Detect which cell encompasses the target text, then output its [X, Y] center coordinate. 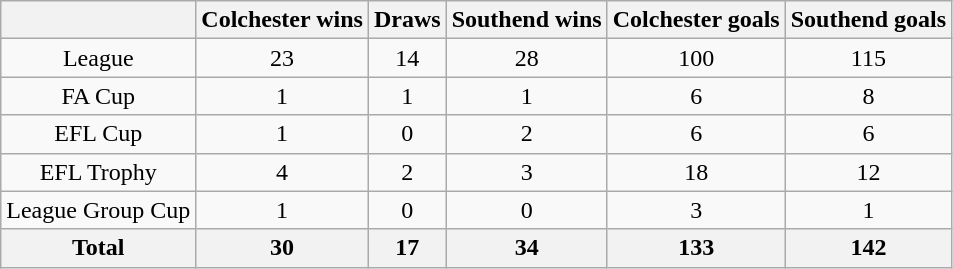
FA Cup [98, 96]
142 [868, 248]
8 [868, 96]
EFL Trophy [98, 172]
Southend wins [526, 20]
18 [696, 172]
14 [407, 58]
28 [526, 58]
Colchester goals [696, 20]
23 [282, 58]
100 [696, 58]
115 [868, 58]
17 [407, 248]
34 [526, 248]
League [98, 58]
Draws [407, 20]
12 [868, 172]
30 [282, 248]
133 [696, 248]
Total [98, 248]
4 [282, 172]
Southend goals [868, 20]
EFL Cup [98, 134]
Colchester wins [282, 20]
League Group Cup [98, 210]
